Determine the (X, Y) coordinate at the center of the cell enclosing the given text.  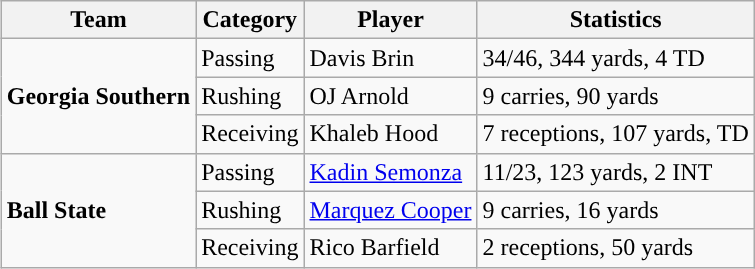
Kadin Semonza (390, 172)
11/23, 123 yards, 2 INT (616, 172)
7 receptions, 107 yards, TD (616, 134)
OJ Arnold (390, 96)
34/46, 344 yards, 4 TD (616, 58)
Rico Barfield (390, 248)
2 receptions, 50 yards (616, 248)
Player (390, 20)
9 carries, 90 yards (616, 96)
Davis Brin (390, 58)
Statistics (616, 20)
9 carries, 16 yards (616, 210)
Team (98, 20)
Ball State (98, 210)
Category (250, 20)
Marquez Cooper (390, 210)
Khaleb Hood (390, 134)
Georgia Southern (98, 96)
